Capture the cell that displays the provided text and extract its [X, Y] central coordinate. 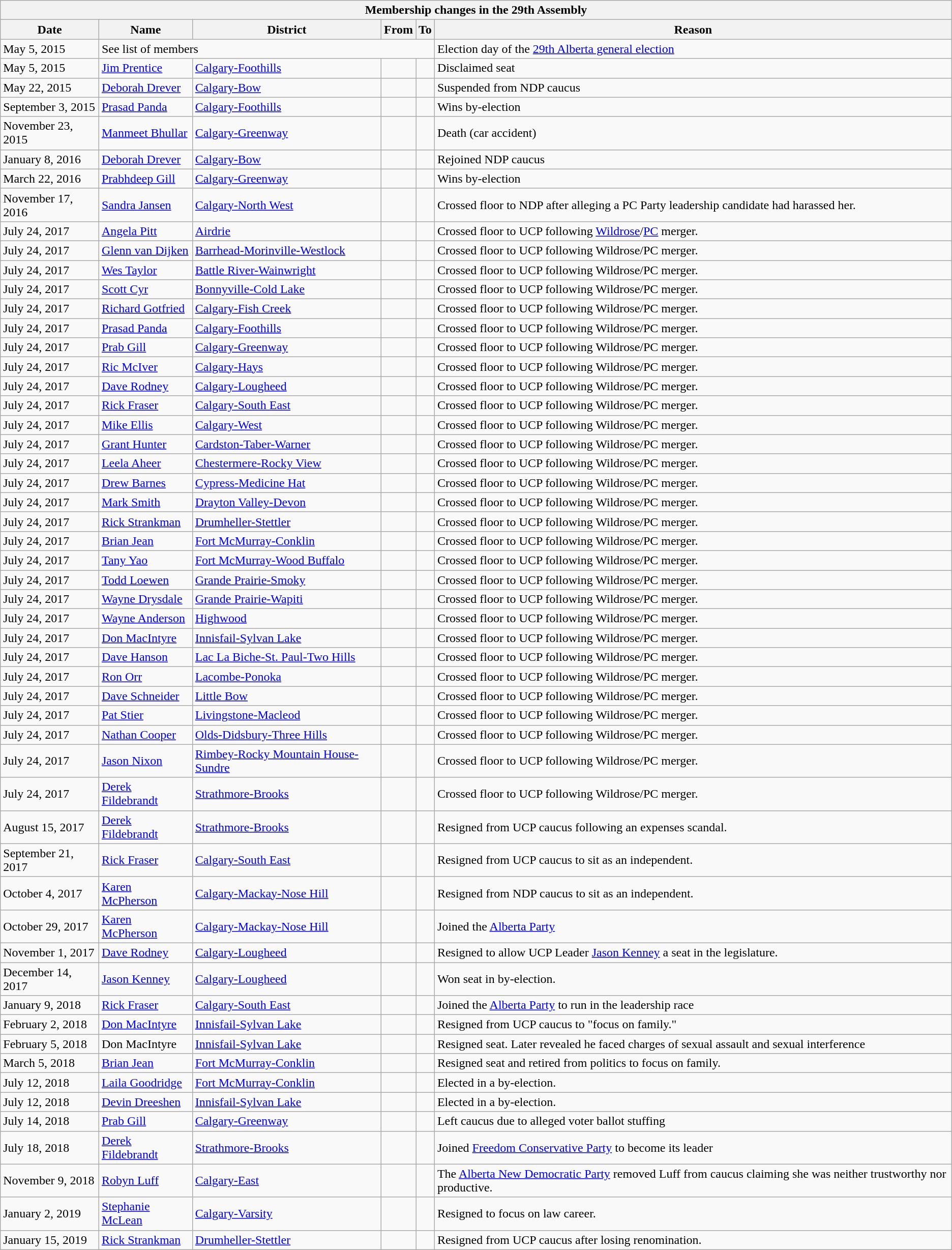
From [399, 30]
Suspended from NDP caucus [693, 88]
Joined the Alberta Party [693, 926]
Membership changes in the 29th Assembly [476, 10]
Scott Cyr [145, 289]
Resigned seat and retired from politics to focus on family. [693, 1063]
Resigned from UCP caucus to "focus on family." [693, 1025]
Ric McIver [145, 367]
District [287, 30]
Lacombe-Ponoka [287, 677]
Prabhdeep Gill [145, 179]
December 14, 2017 [50, 979]
Won seat in by-election. [693, 979]
Cardston-Taber-Warner [287, 444]
Robyn Luff [145, 1180]
Resigned from UCP caucus following an expenses scandal. [693, 827]
Disclaimed seat [693, 68]
Livingstone-Macleod [287, 715]
Election day of the 29th Alberta general election [693, 49]
Sandra Jansen [145, 205]
Barrhead-Morinville-Westlock [287, 250]
Richard Gotfried [145, 309]
Wes Taylor [145, 270]
October 4, 2017 [50, 893]
January 8, 2016 [50, 159]
Jim Prentice [145, 68]
Left caucus due to alleged voter ballot stuffing [693, 1121]
Jason Kenney [145, 979]
Drayton Valley-Devon [287, 502]
To [425, 30]
Date [50, 30]
March 5, 2018 [50, 1063]
May 22, 2015 [50, 88]
Resigned from UCP caucus after losing renomination. [693, 1240]
November 17, 2016 [50, 205]
January 15, 2019 [50, 1240]
Resigned from NDP caucus to sit as an independent. [693, 893]
Airdrie [287, 231]
Grande Prairie-Smoky [287, 579]
November 1, 2017 [50, 952]
Mark Smith [145, 502]
Bonnyville-Cold Lake [287, 289]
Grant Hunter [145, 444]
September 3, 2015 [50, 107]
February 2, 2018 [50, 1025]
Calgary-West [287, 425]
Little Bow [287, 696]
The Alberta New Democratic Party removed Luff from caucus claiming she was neither trustworthy nor productive. [693, 1180]
Cypress-Medicine Hat [287, 483]
Pat Stier [145, 715]
November 9, 2018 [50, 1180]
Leela Aheer [145, 463]
November 23, 2015 [50, 133]
Olds-Didsbury-Three Hills [287, 735]
Ron Orr [145, 677]
Name [145, 30]
Wayne Anderson [145, 619]
Calgary-Hays [287, 367]
Grande Prairie-Wapiti [287, 599]
Tany Yao [145, 560]
Calgary-East [287, 1180]
Dave Hanson [145, 657]
Resigned to allow UCP Leader Jason Kenney a seat in the legislature. [693, 952]
Crossed floor to NDP after alleging a PC Party leadership candidate had harassed her. [693, 205]
Laila Goodridge [145, 1083]
Drew Barnes [145, 483]
Reason [693, 30]
July 14, 2018 [50, 1121]
September 21, 2017 [50, 860]
Calgary-North West [287, 205]
February 5, 2018 [50, 1044]
Wayne Drysdale [145, 599]
Battle River-Wainwright [287, 270]
Dave Schneider [145, 696]
See list of members [266, 49]
Rejoined NDP caucus [693, 159]
Calgary-Fish Creek [287, 309]
January 9, 2018 [50, 1005]
Joined the Alberta Party to run in the leadership race [693, 1005]
Highwood [287, 619]
October 29, 2017 [50, 926]
Nathan Cooper [145, 735]
August 15, 2017 [50, 827]
Jason Nixon [145, 761]
Angela Pitt [145, 231]
Death (car accident) [693, 133]
January 2, 2019 [50, 1214]
Resigned to focus on law career. [693, 1214]
Calgary-Varsity [287, 1214]
March 22, 2016 [50, 179]
Fort McMurray-Wood Buffalo [287, 560]
Lac La Biche-St. Paul-Two Hills [287, 657]
Manmeet Bhullar [145, 133]
Chestermere-Rocky View [287, 463]
Mike Ellis [145, 425]
Resigned from UCP caucus to sit as an independent. [693, 860]
Glenn van Dijken [145, 250]
Rimbey-Rocky Mountain House-Sundre [287, 761]
Todd Loewen [145, 579]
July 18, 2018 [50, 1148]
Resigned seat. Later revealed he faced charges of sexual assault and sexual interference [693, 1044]
Stephanie McLean [145, 1214]
Devin Dreeshen [145, 1102]
Joined Freedom Conservative Party to become its leader [693, 1148]
